Identify which cell holds the provided text, then report its [X, Y] central coordinate. 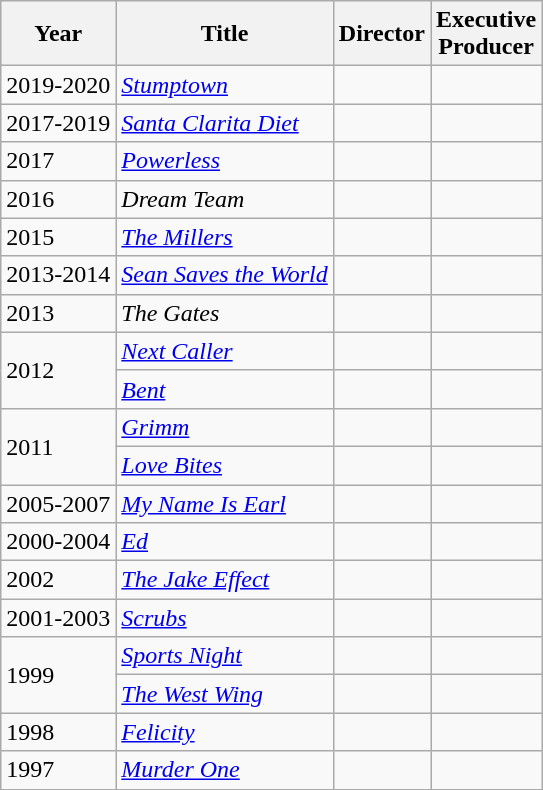
Murder One [224, 770]
Powerless [224, 161]
Scrubs [224, 618]
Bent [224, 389]
2002 [58, 580]
The Jake Effect [224, 580]
ExecutiveProducer [486, 34]
Ed [224, 542]
The West Wing [224, 694]
2001-2003 [58, 618]
Stumptown [224, 85]
Sean Saves the World [224, 275]
2017-2019 [58, 123]
The Gates [224, 313]
Santa Clarita Diet [224, 123]
1999 [58, 675]
2019-2020 [58, 85]
Love Bites [224, 465]
2000-2004 [58, 542]
2015 [58, 237]
Dream Team [224, 199]
Director [382, 34]
My Name Is Earl [224, 503]
2013 [58, 313]
Next Caller [224, 351]
2017 [58, 161]
1997 [58, 770]
Year [58, 34]
2013-2014 [58, 275]
2012 [58, 370]
2016 [58, 199]
2005-2007 [58, 503]
Grimm [224, 427]
2011 [58, 446]
Title [224, 34]
The Millers [224, 237]
1998 [58, 732]
Felicity [224, 732]
Sports Night [224, 656]
